Extract the (X, Y) coordinate from the center of the cell holding the provided text.  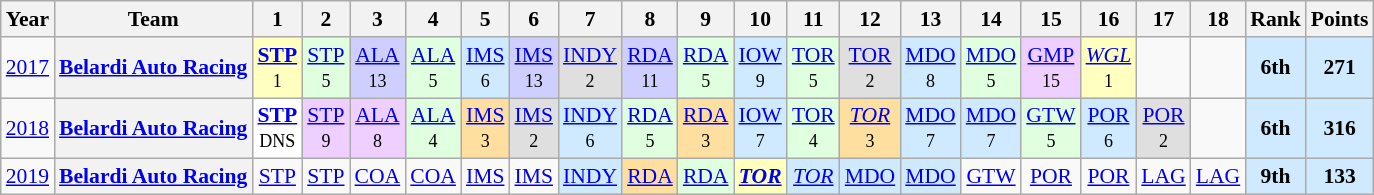
STP5 (326, 68)
INDY6 (590, 128)
2018 (28, 128)
TOR5 (814, 68)
GTW5 (1050, 128)
ALA13 (378, 68)
STP9 (326, 128)
STP1 (277, 68)
ALA8 (378, 128)
8 (650, 19)
Rank (1276, 19)
Points (1340, 19)
14 (992, 19)
15 (1050, 19)
2 (326, 19)
IMS13 (534, 68)
1 (277, 19)
IOW7 (760, 128)
IMS6 (486, 68)
GTW (992, 177)
MDO5 (992, 68)
7 (590, 19)
RDA11 (650, 68)
POR6 (1109, 128)
GMP15 (1050, 68)
12 (870, 19)
IOW9 (760, 68)
9th (1276, 177)
IMS2 (534, 128)
Team (153, 19)
MDO8 (930, 68)
9 (706, 19)
STPDNS (277, 128)
271 (1340, 68)
IMS3 (486, 128)
2017 (28, 68)
WGL1 (1109, 68)
RDA3 (706, 128)
133 (1340, 177)
5 (486, 19)
16 (1109, 19)
INDY2 (590, 68)
Year (28, 19)
17 (1163, 19)
13 (930, 19)
11 (814, 19)
ALA4 (433, 128)
3 (378, 19)
10 (760, 19)
ALA5 (433, 68)
INDY (590, 177)
18 (1218, 19)
316 (1340, 128)
TOR4 (814, 128)
POR2 (1163, 128)
2019 (28, 177)
4 (433, 19)
TOR2 (870, 68)
TOR3 (870, 128)
6 (534, 19)
